Return the (x, y) coordinate for the center point of the cell that contains the specified text.  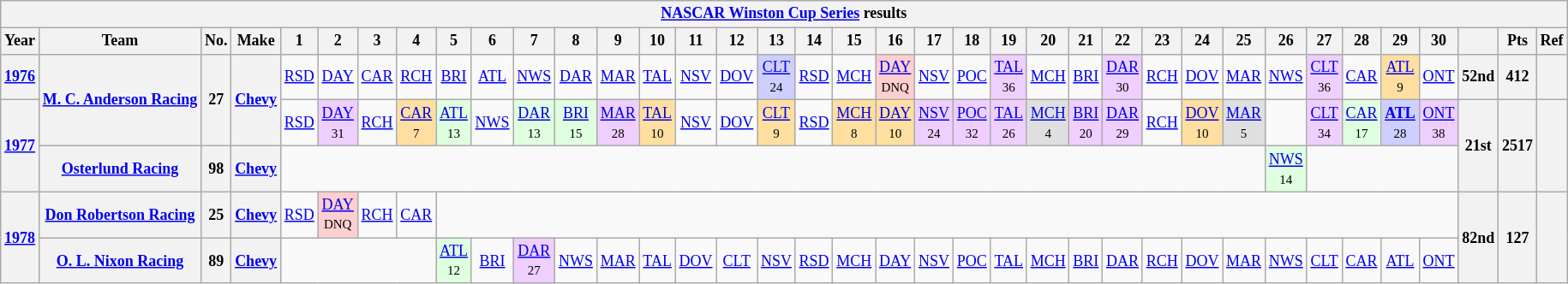
22 (1122, 41)
ATL28 (1400, 123)
O. L. Nixon Racing (120, 261)
No. (216, 41)
BRI15 (576, 123)
10 (657, 41)
MAR5 (1244, 123)
TAL26 (1008, 123)
29 (1400, 41)
8 (576, 41)
CLT24 (776, 77)
14 (814, 41)
CLT36 (1325, 77)
1978 (21, 238)
CLT34 (1325, 123)
1977 (21, 145)
NSV24 (934, 123)
Year (21, 41)
DAY31 (338, 123)
MCH8 (854, 123)
2 (338, 41)
21st (1479, 145)
DAR29 (1122, 123)
12 (737, 41)
TAL36 (1008, 77)
Ref (1552, 41)
16 (895, 41)
DOV10 (1202, 123)
82nd (1479, 238)
M. C. Anderson Racing (120, 99)
21 (1086, 41)
ONT38 (1439, 123)
NWS14 (1285, 169)
ATL13 (454, 123)
DAY10 (895, 123)
CLT9 (776, 123)
Team (120, 41)
4 (416, 41)
1976 (21, 77)
98 (216, 169)
MCH4 (1048, 123)
NASCAR Winston Cup Series results (784, 14)
POC32 (972, 123)
DAR27 (535, 261)
52nd (1479, 77)
Pts (1518, 41)
ATL12 (454, 261)
24 (1202, 41)
23 (1162, 41)
15 (854, 41)
DAR30 (1122, 77)
20 (1048, 41)
TAL10 (657, 123)
26 (1285, 41)
3 (377, 41)
5 (454, 41)
CAR7 (416, 123)
412 (1518, 77)
127 (1518, 238)
30 (1439, 41)
13 (776, 41)
DAR13 (535, 123)
6 (492, 41)
18 (972, 41)
28 (1362, 41)
Make (256, 41)
Osterlund Racing (120, 169)
1 (299, 41)
9 (618, 41)
Don Robertson Racing (120, 215)
CAR17 (1362, 123)
MAR28 (618, 123)
7 (535, 41)
ATL9 (1400, 77)
19 (1008, 41)
BRI20 (1086, 123)
2517 (1518, 145)
17 (934, 41)
89 (216, 261)
11 (696, 41)
